Capture the cell that displays the provided text and extract its [X, Y] central coordinate. 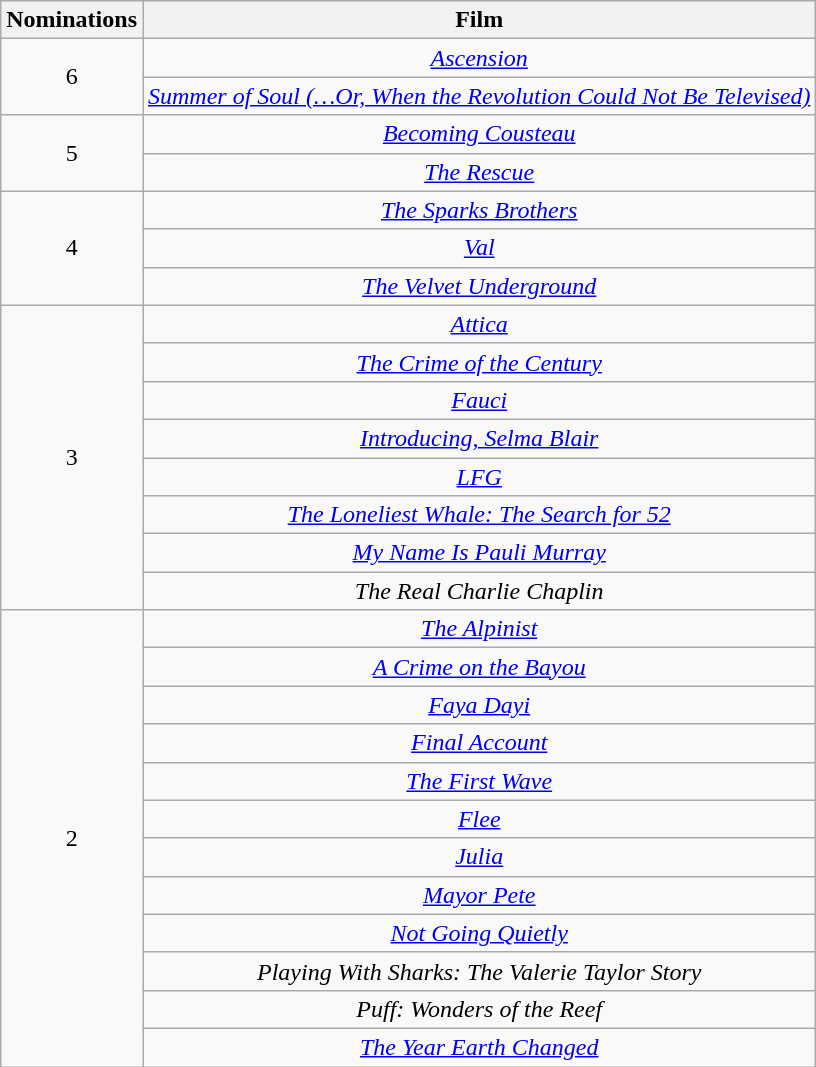
Film [478, 20]
4 [72, 248]
Julia [478, 857]
2 [72, 838]
Becoming Cousteau [478, 134]
Attica [478, 324]
The Crime of the Century [478, 362]
Nominations [72, 20]
Faya Dayi [478, 705]
Playing With Sharks: The Valerie Taylor Story [478, 971]
5 [72, 153]
Mayor Pete [478, 895]
LFG [478, 477]
6 [72, 77]
The Loneliest Whale: The Search for 52 [478, 515]
The Sparks Brothers [478, 210]
The First Wave [478, 781]
3 [72, 457]
The Rescue [478, 172]
The Alpinist [478, 629]
Ascension [478, 58]
Val [478, 248]
The Year Earth Changed [478, 1047]
A Crime on the Bayou [478, 667]
Puff: Wonders of the Reef [478, 1009]
Not Going Quietly [478, 933]
Summer of Soul (…Or, When the Revolution Could Not Be Televised) [478, 96]
Flee [478, 819]
My Name Is Pauli Murray [478, 553]
The Velvet Underground [478, 286]
Fauci [478, 400]
The Real Charlie Chaplin [478, 591]
Introducing, Selma Blair [478, 438]
Final Account [478, 743]
